Identify which cell holds the provided text, then report its [x, y] central coordinate. 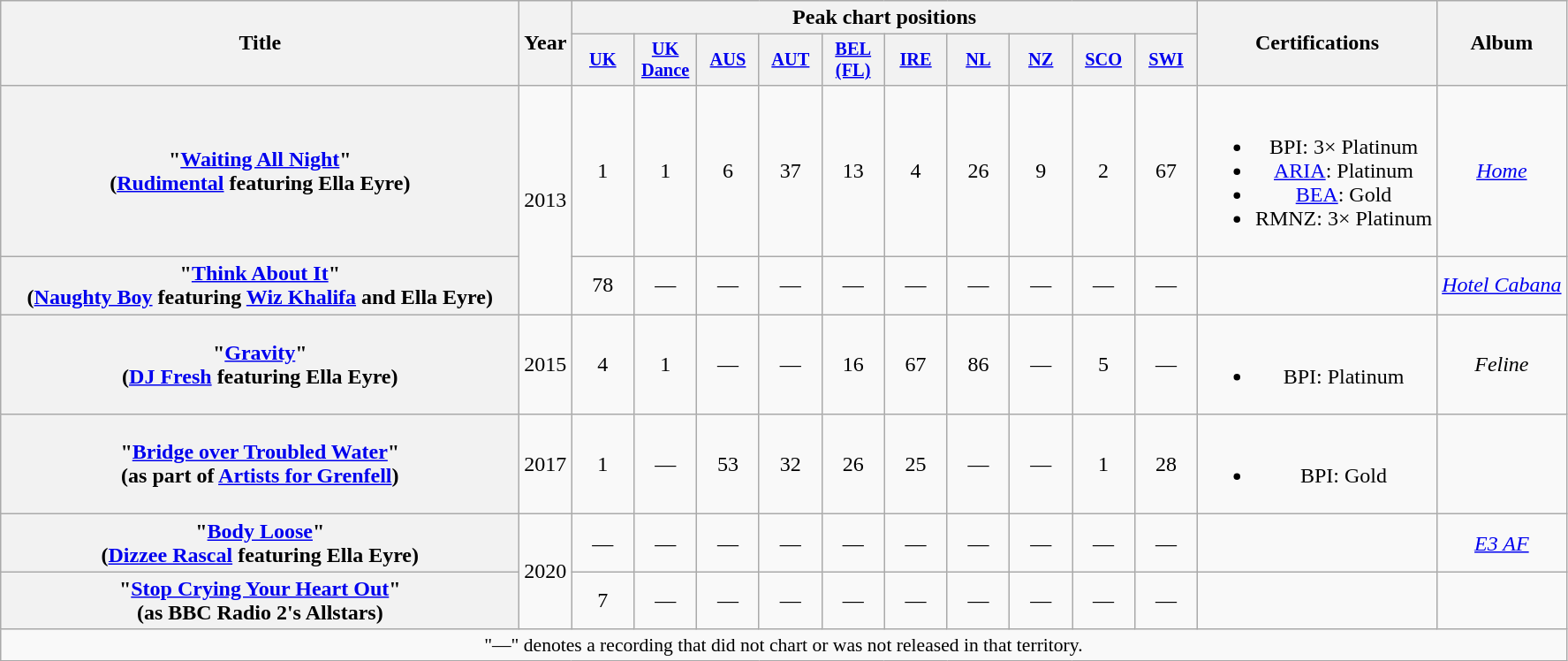
UKDance [666, 60]
SCO [1104, 60]
"Body Loose"(Dizzee Rascal featuring Ella Eyre) [260, 543]
86 [979, 364]
6 [728, 171]
78 [602, 286]
E3 AF [1502, 543]
"Bridge over Troubled Water"(as part of Artists for Grenfell) [260, 465]
IRE [915, 60]
37 [790, 171]
BEL (FL) [853, 60]
Peak chart positions [885, 18]
AUT [790, 60]
2020 [546, 572]
AUS [728, 60]
"Stop Crying Your Heart Out"(as BBC Radio 2's Allstars) [260, 601]
"Think About It"(Naughty Boy featuring Wiz Khalifa and Ella Eyre) [260, 286]
"—" denotes a recording that did not chart or was not released in that territory. [784, 645]
"Waiting All Night"(Rudimental featuring Ella Eyre) [260, 171]
2015 [546, 364]
9 [1041, 171]
UK [602, 60]
NZ [1041, 60]
BPI: 3× PlatinumARIA: PlatinumBEA: GoldRMNZ: 3× Platinum [1316, 171]
5 [1104, 364]
SWI [1166, 60]
Year [546, 43]
Hotel Cabana [1502, 286]
53 [728, 465]
25 [915, 465]
NL [979, 60]
Certifications [1316, 43]
2 [1104, 171]
Feline [1502, 364]
28 [1166, 465]
13 [853, 171]
7 [602, 601]
BPI: Gold [1316, 465]
2017 [546, 465]
2013 [546, 200]
Title [260, 43]
Album [1502, 43]
BPI: Platinum [1316, 364]
Home [1502, 171]
16 [853, 364]
"Gravity"(DJ Fresh featuring Ella Eyre) [260, 364]
32 [790, 465]
